Identify which cell holds the provided text, then report its [x, y] central coordinate. 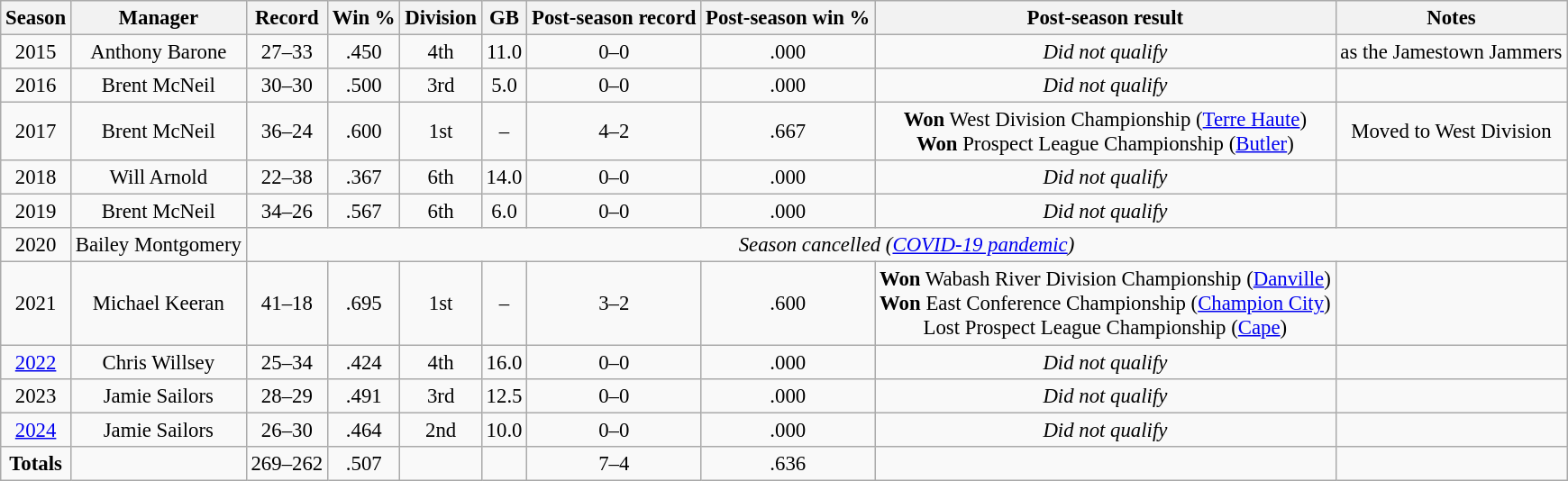
5.0 [504, 86]
36–24 [287, 132]
Michael Keeran [159, 304]
6.0 [504, 212]
2016 [36, 86]
Bailey Montgomery [159, 246]
Win % [363, 18]
Season [36, 18]
3–2 [615, 304]
25–34 [287, 362]
.667 [788, 132]
16.0 [504, 362]
28–29 [287, 395]
12.5 [504, 395]
Anthony Barone [159, 52]
2019 [36, 212]
Chris Willsey [159, 362]
2020 [36, 246]
2024 [36, 430]
4–2 [615, 132]
.450 [363, 52]
.464 [363, 430]
269–262 [287, 463]
.695 [363, 304]
Won West Division Championship (Terre Haute) Won Prospect League Championship (Butler) [1105, 132]
.424 [363, 362]
2021 [36, 304]
30–30 [287, 86]
Post-season win % [788, 18]
.491 [363, 395]
.507 [363, 463]
14.0 [504, 177]
10.0 [504, 430]
2023 [36, 395]
as the Jamestown Jammers [1451, 52]
Manager [159, 18]
41–18 [287, 304]
Will Arnold [159, 177]
27–33 [287, 52]
.500 [363, 86]
34–26 [287, 212]
2nd [441, 430]
.636 [788, 463]
GB [504, 18]
.367 [363, 177]
2017 [36, 132]
2022 [36, 362]
Division [441, 18]
Notes [1451, 18]
Season cancelled (COVID-19 pandemic) [907, 246]
Post-season result [1105, 18]
Totals [36, 463]
11.0 [504, 52]
2015 [36, 52]
2018 [36, 177]
Moved to West Division [1451, 132]
Post-season record [615, 18]
26–30 [287, 430]
Record [287, 18]
Won Wabash River Division Championship (Danville) Won East Conference Championship (Champion City) Lost Prospect League Championship (Cape) [1105, 304]
7–4 [615, 463]
22–38 [287, 177]
.567 [363, 212]
